Pinpoint the cell where the given text exists, returning its (x, y) midpoint coordinate. 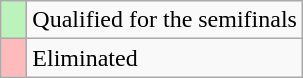
Eliminated (165, 58)
Qualified for the semifinals (165, 20)
